Find where the given text appears and provide that cell's center as (x, y) coordinate. 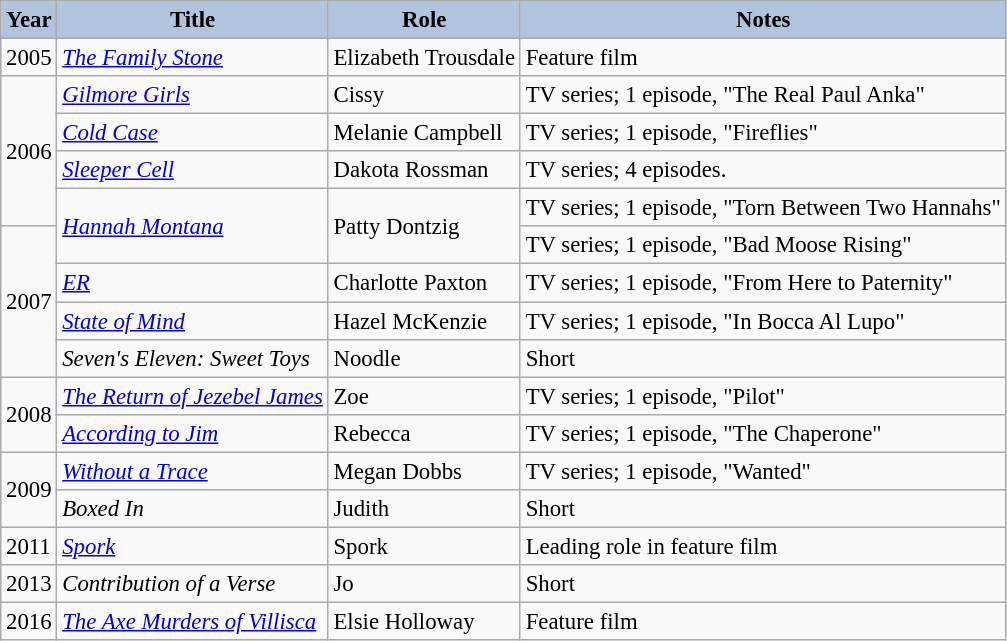
TV series; 4 episodes. (763, 170)
Judith (424, 509)
Year (29, 20)
Leading role in feature film (763, 546)
TV series; 1 episode, "The Chaperone" (763, 433)
TV series; 1 episode, "Bad Moose Rising" (763, 245)
Hannah Montana (192, 226)
2008 (29, 414)
TV series; 1 episode, "Torn Between Two Hannahs" (763, 208)
ER (192, 283)
Zoe (424, 396)
2013 (29, 584)
2007 (29, 301)
2006 (29, 151)
TV series; 1 episode, "Pilot" (763, 396)
TV series; 1 episode, "Wanted" (763, 471)
Seven's Eleven: Sweet Toys (192, 358)
Hazel McKenzie (424, 321)
Role (424, 20)
Title (192, 20)
2009 (29, 490)
Notes (763, 20)
Megan Dobbs (424, 471)
Melanie Campbell (424, 133)
TV series; 1 episode, "Fireflies" (763, 133)
Without a Trace (192, 471)
2005 (29, 58)
2016 (29, 621)
TV series; 1 episode, "In Bocca Al Lupo" (763, 321)
Patty Dontzig (424, 226)
TV series; 1 episode, "From Here to Paternity" (763, 283)
Sleeper Cell (192, 170)
Cold Case (192, 133)
Contribution of a Verse (192, 584)
Gilmore Girls (192, 95)
Elizabeth Trousdale (424, 58)
2011 (29, 546)
Charlotte Paxton (424, 283)
Cissy (424, 95)
State of Mind (192, 321)
Rebecca (424, 433)
Boxed In (192, 509)
Jo (424, 584)
The Return of Jezebel James (192, 396)
Elsie Holloway (424, 621)
The Family Stone (192, 58)
The Axe Murders of Villisca (192, 621)
TV series; 1 episode, "The Real Paul Anka" (763, 95)
Dakota Rossman (424, 170)
Noodle (424, 358)
According to Jim (192, 433)
